Provide the (x, y) coordinate of the cell's center where the given text is located.  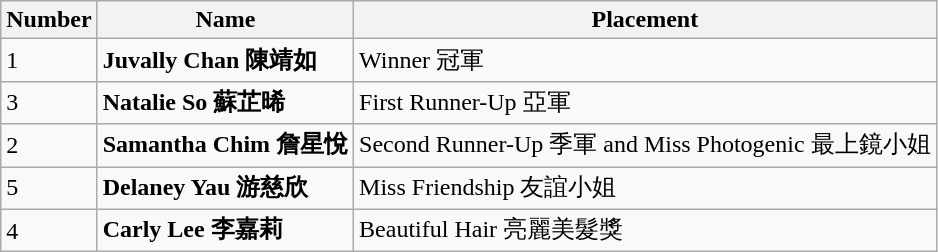
First Runner-Up 亞軍 (646, 102)
Number (49, 20)
Placement (646, 20)
Juvally Chan 陳靖如 (225, 60)
Winner 冠軍 (646, 60)
1 (49, 60)
Beautiful Hair 亮麗美髮獎 (646, 230)
5 (49, 188)
3 (49, 102)
Miss Friendship 友誼小姐 (646, 188)
Delaney Yau 游慈欣 (225, 188)
4 (49, 230)
Second Runner-Up 季軍 and Miss Photogenic 最上鏡小姐 (646, 146)
Name (225, 20)
Samantha Chim 詹星悅 (225, 146)
2 (49, 146)
Natalie So 蘇芷晞 (225, 102)
Carly Lee 李嘉莉 (225, 230)
